Determine the (x, y) coordinate at the center of the cell enclosing the given text.  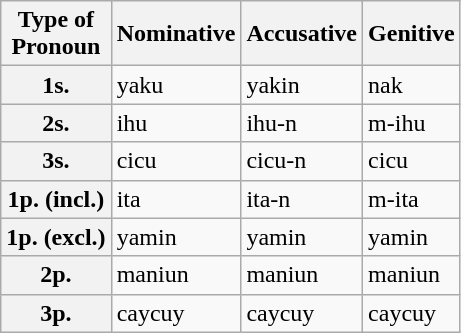
cicu-n (302, 161)
nak (412, 85)
ita (176, 199)
1p. (excl.) (56, 237)
3p. (56, 313)
Accusative (302, 34)
2p. (56, 275)
1s. (56, 85)
ita-n (302, 199)
Nominative (176, 34)
yaku (176, 85)
Type of Pronoun (56, 34)
ihu-n (302, 123)
1p. (incl.) (56, 199)
Genitive (412, 34)
m-ita (412, 199)
3s. (56, 161)
2s. (56, 123)
yakin (302, 85)
ihu (176, 123)
m-ihu (412, 123)
